Capture the cell that displays the provided text and extract its (X, Y) central coordinate. 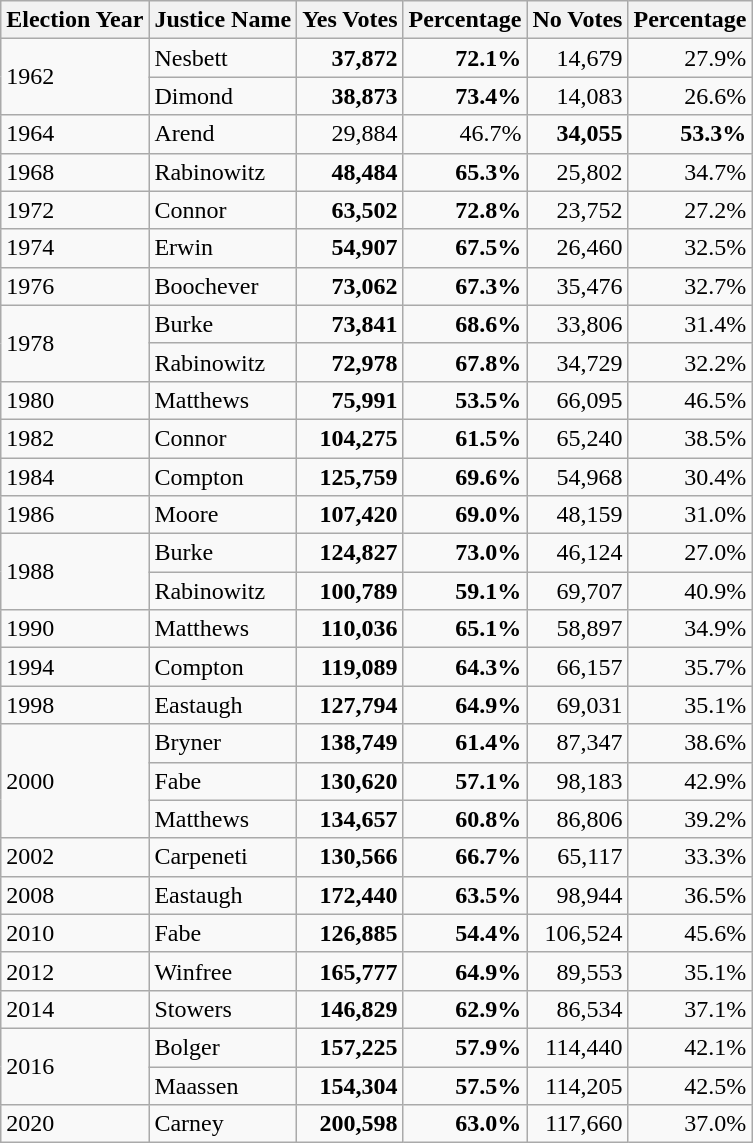
63.0% (465, 1124)
34.9% (690, 629)
1974 (75, 248)
72.8% (465, 210)
154,304 (350, 1085)
72.1% (465, 58)
Nesbett (223, 58)
73,062 (350, 286)
Carpeneti (223, 857)
54.4% (465, 933)
57.5% (465, 1085)
1986 (75, 515)
48,484 (350, 172)
1982 (75, 438)
2000 (75, 781)
2008 (75, 895)
146,829 (350, 1009)
2002 (75, 857)
130,566 (350, 857)
54,907 (350, 248)
67.3% (465, 286)
37.0% (690, 1124)
68.6% (465, 324)
23,752 (578, 210)
1968 (75, 172)
26,460 (578, 248)
34,055 (578, 134)
89,553 (578, 971)
39.2% (690, 819)
37.1% (690, 1009)
138,749 (350, 743)
Dimond (223, 96)
27.2% (690, 210)
Boochever (223, 286)
33.3% (690, 857)
59.1% (465, 591)
14,679 (578, 58)
110,036 (350, 629)
Maassen (223, 1085)
64.3% (465, 667)
42.5% (690, 1085)
200,598 (350, 1124)
Justice Name (223, 20)
Election Year (75, 20)
66,095 (578, 400)
14,083 (578, 96)
57.1% (465, 781)
73.0% (465, 553)
98,183 (578, 781)
33,806 (578, 324)
40.9% (690, 591)
29,884 (350, 134)
32.5% (690, 248)
30.4% (690, 477)
67.8% (465, 362)
66,157 (578, 667)
46,124 (578, 553)
63.5% (465, 895)
63,502 (350, 210)
Stowers (223, 1009)
104,275 (350, 438)
27.0% (690, 553)
72,978 (350, 362)
Erwin (223, 248)
130,620 (350, 781)
98,944 (578, 895)
61.4% (465, 743)
1984 (75, 477)
114,205 (578, 1085)
Winfree (223, 971)
1980 (75, 400)
1978 (75, 343)
69.0% (465, 515)
86,806 (578, 819)
38,873 (350, 96)
157,225 (350, 1047)
46.5% (690, 400)
2012 (75, 971)
1994 (75, 667)
127,794 (350, 705)
75,991 (350, 400)
32.2% (690, 362)
45.6% (690, 933)
124,827 (350, 553)
107,420 (350, 515)
57.9% (465, 1047)
25,802 (578, 172)
2010 (75, 933)
1988 (75, 572)
34.7% (690, 172)
1964 (75, 134)
Yes Votes (350, 20)
100,789 (350, 591)
26.6% (690, 96)
53.3% (690, 134)
69.6% (465, 477)
1990 (75, 629)
58,897 (578, 629)
134,657 (350, 819)
Carney (223, 1124)
1972 (75, 210)
60.8% (465, 819)
62.9% (465, 1009)
42.9% (690, 781)
54,968 (578, 477)
1998 (75, 705)
Bryner (223, 743)
38.6% (690, 743)
119,089 (350, 667)
125,759 (350, 477)
2016 (75, 1066)
61.5% (465, 438)
87,347 (578, 743)
73,841 (350, 324)
106,524 (578, 933)
66.7% (465, 857)
65,117 (578, 857)
32.7% (690, 286)
37,872 (350, 58)
165,777 (350, 971)
Arend (223, 134)
126,885 (350, 933)
31.0% (690, 515)
1976 (75, 286)
48,159 (578, 515)
42.1% (690, 1047)
38.5% (690, 438)
86,534 (578, 1009)
Moore (223, 515)
172,440 (350, 895)
35,476 (578, 286)
65,240 (578, 438)
36.5% (690, 895)
117,660 (578, 1124)
53.5% (465, 400)
69,031 (578, 705)
31.4% (690, 324)
65.1% (465, 629)
27.9% (690, 58)
No Votes (578, 20)
114,440 (578, 1047)
1962 (75, 77)
2020 (75, 1124)
34,729 (578, 362)
69,707 (578, 591)
73.4% (465, 96)
35.7% (690, 667)
65.3% (465, 172)
Bolger (223, 1047)
67.5% (465, 248)
2014 (75, 1009)
46.7% (465, 134)
